Locate the cell with the specified text and output its (X, Y) center coordinate. 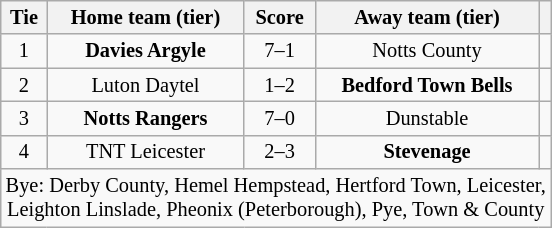
1 (24, 51)
Dunstable (426, 118)
3 (24, 118)
Home team (tier) (146, 17)
Score (280, 17)
Tie (24, 17)
7–0 (280, 118)
1–2 (280, 85)
2 (24, 85)
Bedford Town Bells (426, 85)
Luton Daytel (146, 85)
4 (24, 152)
7–1 (280, 51)
Notts County (426, 51)
TNT Leicester (146, 152)
Stevenage (426, 152)
Bye: Derby County, Hemel Hempstead, Hertford Town, Leicester,Leighton Linslade, Pheonix (Peterborough), Pye, Town & County (276, 198)
2–3 (280, 152)
Notts Rangers (146, 118)
Davies Argyle (146, 51)
Away team (tier) (426, 17)
